Output the [x, y] coordinate of the center of the cell containing the given text.  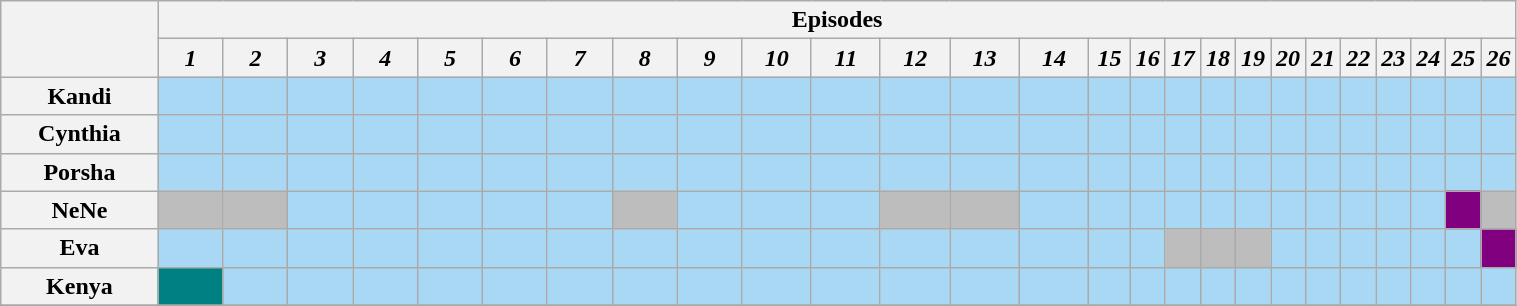
Eva [80, 248]
19 [1252, 58]
17 [1182, 58]
25 [1464, 58]
8 [644, 58]
9 [710, 58]
4 [386, 58]
12 [914, 58]
Porsha [80, 172]
26 [1498, 58]
22 [1358, 58]
6 [514, 58]
Cynthia [80, 134]
14 [1054, 58]
NeNe [80, 210]
Episodes [837, 20]
Kenya [80, 286]
Kandi [80, 96]
23 [1394, 58]
16 [1148, 58]
21 [1324, 58]
11 [846, 58]
20 [1288, 58]
15 [1110, 58]
13 [984, 58]
18 [1218, 58]
2 [256, 58]
10 [776, 58]
1 [190, 58]
24 [1428, 58]
7 [580, 58]
5 [450, 58]
3 [320, 58]
